Return (X, Y) of the center of cell containing provided text 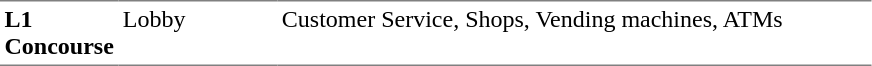
Lobby (198, 33)
L1Concourse (59, 33)
Customer Service, Shops, Vending machines, ATMs (574, 33)
